Provide the (X, Y) coordinate of the cell's center where the given text is located.  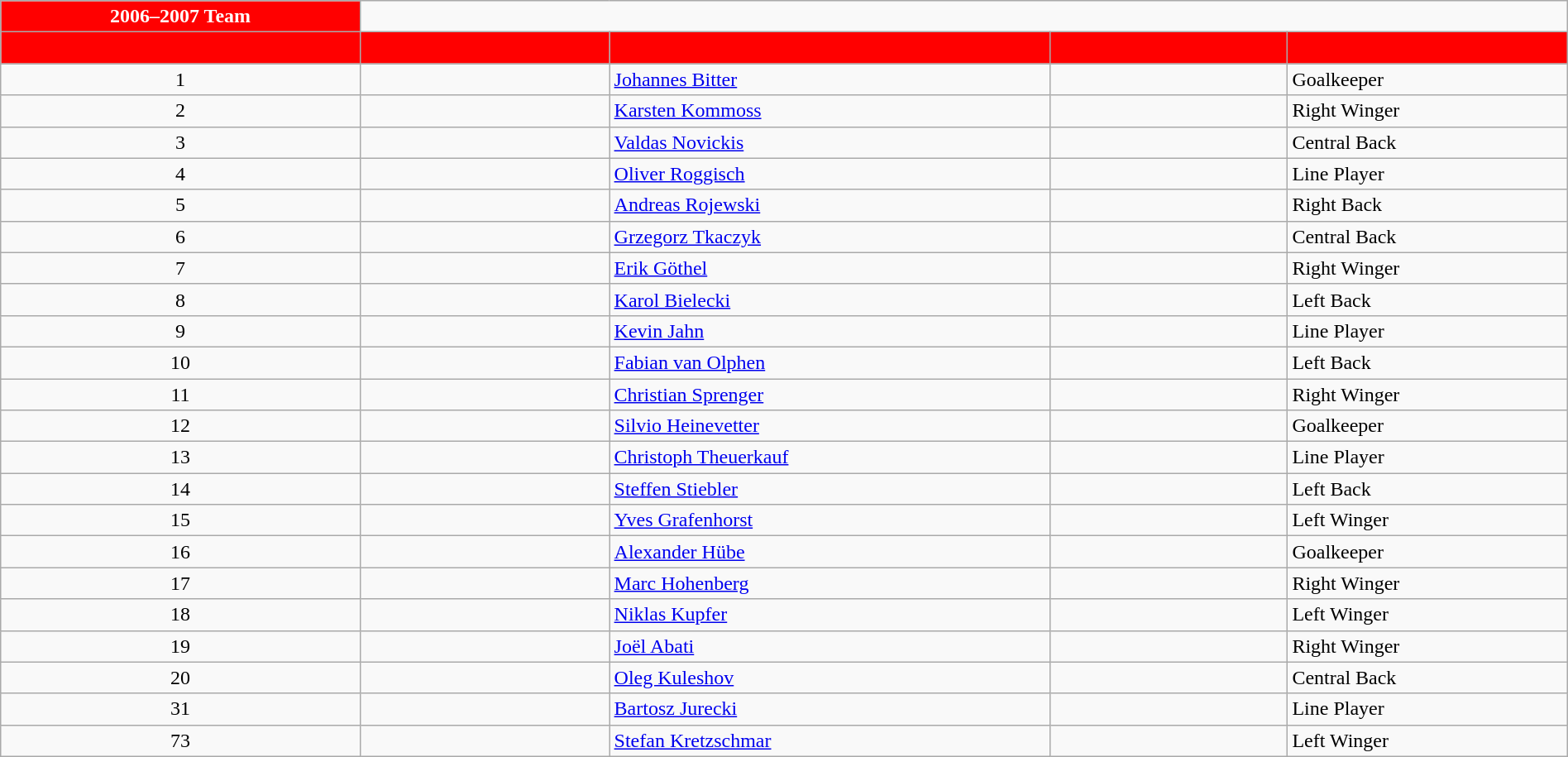
11 (180, 395)
Karol Bielecki (830, 299)
Niklas Kupfer (830, 615)
Christoph Theuerkauf (830, 458)
13 (180, 458)
14 (180, 489)
9 (180, 331)
1 (180, 79)
Oleg Kuleshov (830, 678)
12 (180, 426)
Position (1427, 48)
Valdas Novickis (830, 142)
Marc Hohenberg (830, 583)
Shirt No (180, 48)
Birth Date (1169, 48)
Erik Göthel (830, 268)
18 (180, 615)
3 (180, 142)
Nationality (485, 48)
Kevin Jahn (830, 331)
Christian Sprenger (830, 395)
7 (180, 268)
Silvio Heinevetter (830, 426)
Stefan Kretzschmar (830, 740)
Bartosz Jurecki (830, 709)
2006–2007 Team (180, 17)
Player (830, 48)
Right Back (1427, 205)
Johannes Bitter (830, 79)
4 (180, 174)
2 (180, 111)
Oliver Roggisch (830, 174)
15 (180, 520)
Yves Grafenhorst (830, 520)
16 (180, 552)
31 (180, 709)
Fabian van Olphen (830, 362)
Andreas Rojewski (830, 205)
73 (180, 740)
Grzegorz Tkaczyk (830, 237)
20 (180, 678)
17 (180, 583)
19 (180, 646)
Joël Abati (830, 646)
6 (180, 237)
Steffen Stiebler (830, 489)
Alexander Hübe (830, 552)
10 (180, 362)
Karsten Kommoss (830, 111)
5 (180, 205)
8 (180, 299)
